For the text-containing cell, return its midpoint in (x, y) coordinate format. 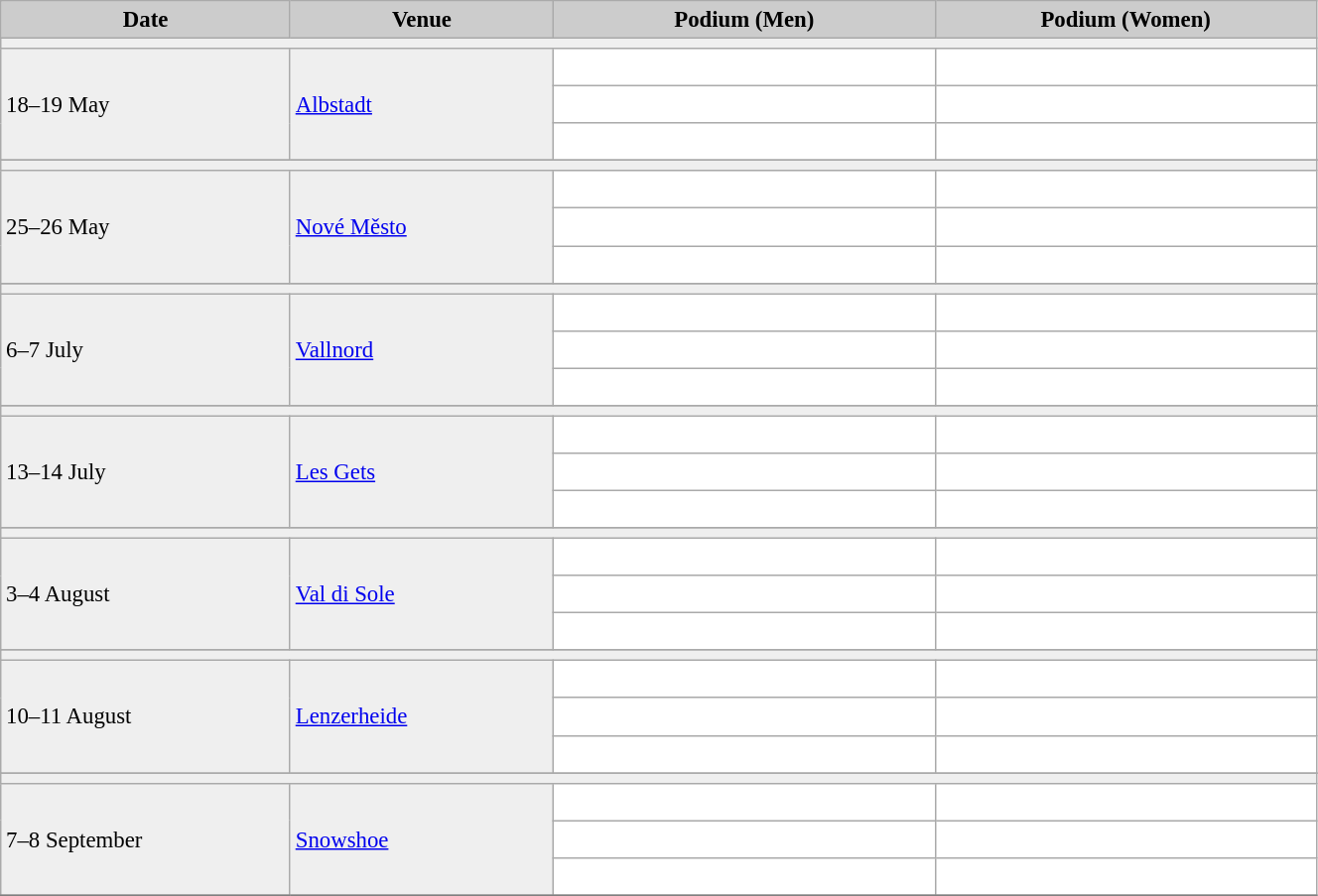
Vallnord (421, 349)
Podium (Women) (1125, 20)
25–26 May (146, 226)
Venue (421, 20)
Albstadt (421, 105)
Les Gets (421, 472)
Nové Město (421, 226)
Val di Sole (421, 595)
Snowshoe (421, 839)
7–8 September (146, 839)
10–11 August (146, 716)
Podium (Men) (744, 20)
13–14 July (146, 472)
Date (146, 20)
6–7 July (146, 349)
18–19 May (146, 105)
Lenzerheide (421, 716)
3–4 August (146, 595)
